For the text-containing cell, return its midpoint in [x, y] coordinate format. 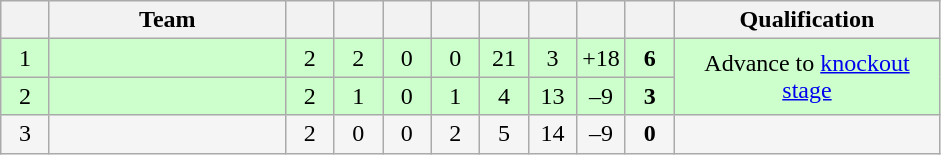
13 [552, 96]
Qualification [807, 20]
4 [504, 96]
6 [650, 58]
21 [504, 58]
Team [167, 20]
Advance to knockout stage [807, 77]
5 [504, 134]
+18 [602, 58]
14 [552, 134]
